Provide the [x, y] coordinate of the cell's center where the given text is located.  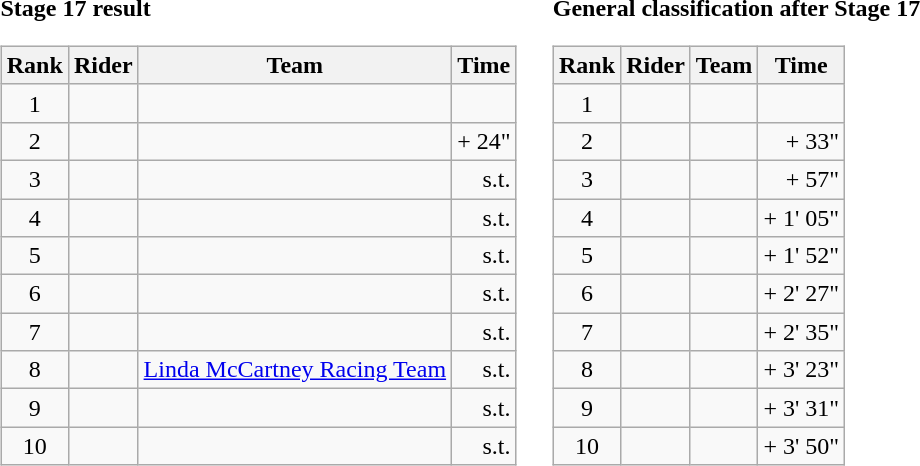
+ 3' 23" [802, 370]
+ 3' 50" [802, 446]
+ 24" [484, 141]
+ 3' 31" [802, 408]
+ 2' 35" [802, 332]
+ 1' 05" [802, 217]
+ 2' 27" [802, 294]
+ 1' 52" [802, 256]
Linda McCartney Racing Team [295, 370]
+ 57" [802, 179]
+ 33" [802, 141]
